Determine the [x, y] coordinate at the center of the cell enclosing the given text.  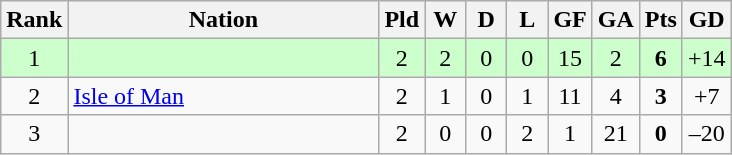
Pld [402, 20]
15 [570, 58]
Rank [34, 20]
Pts [660, 20]
W [446, 20]
Isle of Man [224, 96]
+7 [706, 96]
6 [660, 58]
L [528, 20]
GD [706, 20]
+14 [706, 58]
21 [616, 134]
D [486, 20]
Nation [224, 20]
–20 [706, 134]
4 [616, 96]
11 [570, 96]
GA [616, 20]
GF [570, 20]
